Pinpoint the cell where the given text exists, returning its [X, Y] midpoint coordinate. 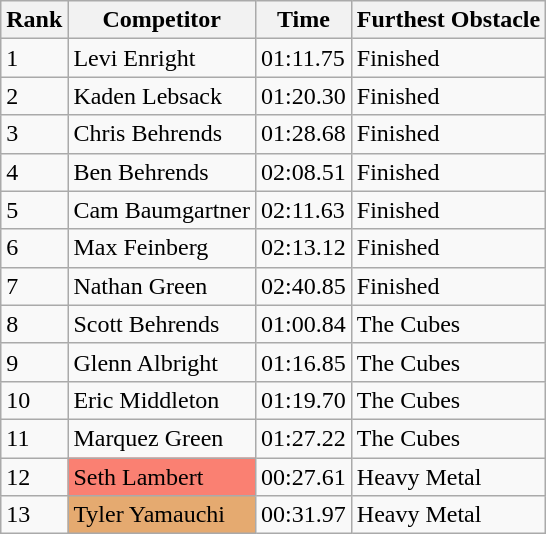
Nathan Green [162, 286]
01:11.75 [304, 58]
Competitor [162, 20]
Chris Behrends [162, 134]
01:00.84 [304, 324]
3 [34, 134]
Time [304, 20]
5 [34, 210]
12 [34, 477]
6 [34, 248]
10 [34, 400]
9 [34, 362]
01:27.22 [304, 438]
01:20.30 [304, 96]
01:28.68 [304, 134]
00:31.97 [304, 515]
11 [34, 438]
Seth Lambert [162, 477]
Furthest Obstacle [448, 20]
7 [34, 286]
01:16.85 [304, 362]
02:40.85 [304, 286]
Ben Behrends [162, 172]
Glenn Albright [162, 362]
13 [34, 515]
2 [34, 96]
4 [34, 172]
02:08.51 [304, 172]
Marquez Green [162, 438]
02:13.12 [304, 248]
Max Feinberg [162, 248]
00:27.61 [304, 477]
Rank [34, 20]
8 [34, 324]
Cam Baumgartner [162, 210]
Eric Middleton [162, 400]
02:11.63 [304, 210]
Levi Enright [162, 58]
Scott Behrends [162, 324]
01:19.70 [304, 400]
1 [34, 58]
Kaden Lebsack [162, 96]
Tyler Yamauchi [162, 515]
